Output the [x, y] coordinate of the center of the cell containing the given text.  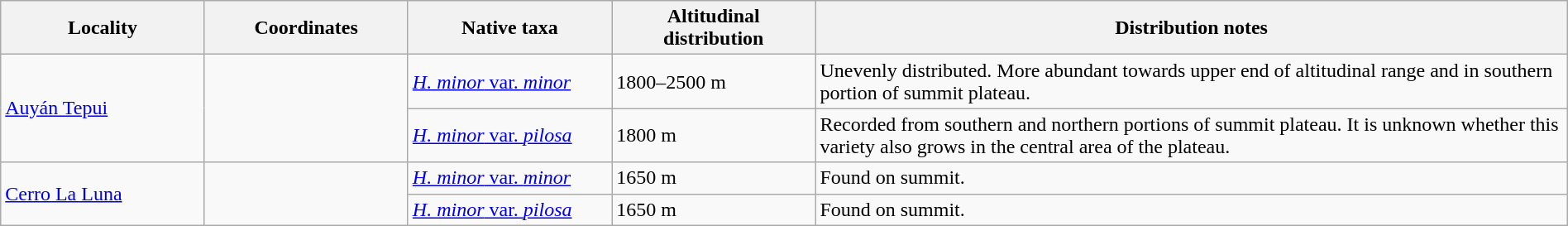
Unevenly distributed. More abundant towards upper end of altitudinal range and in southern portion of summit plateau. [1191, 81]
1800–2500 m [714, 81]
Auyán Tepui [103, 108]
Native taxa [509, 28]
Cerro La Luna [103, 194]
Altitudinal distribution [714, 28]
Distribution notes [1191, 28]
Locality [103, 28]
Recorded from southern and northern portions of summit plateau. It is unknown whether this variety also grows in the central area of the plateau. [1191, 136]
Coordinates [306, 28]
1800 m [714, 136]
